Scan for the cell matching the given text and deliver its (X, Y) coordinate at center. 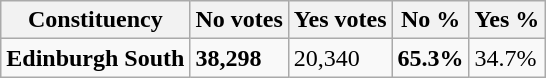
34.7% (507, 58)
65.3% (430, 58)
Yes % (507, 20)
No % (430, 20)
Constituency (96, 20)
Yes votes (340, 20)
20,340 (340, 58)
No votes (239, 20)
Edinburgh South (96, 58)
38,298 (239, 58)
